Extract the [x, y] coordinate from the center of the cell holding the provided text.  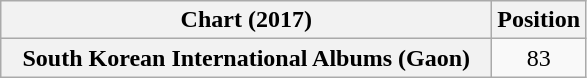
South Korean International Albums (Gaon) [246, 58]
Chart (2017) [246, 20]
83 [539, 58]
Position [539, 20]
